Return [X, Y] of the center of cell containing provided text 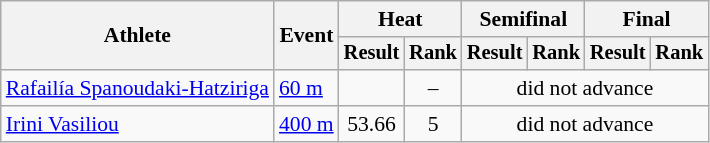
Heat [400, 19]
Semifinal [524, 19]
400 m [306, 124]
5 [433, 124]
Event [306, 36]
60 m [306, 88]
– [433, 88]
Final [646, 19]
Rafailía Spanoudaki-Hatziriga [138, 88]
53.66 [372, 124]
Athlete [138, 36]
Irini Vasiliou [138, 124]
